For the text-containing cell, return its midpoint in (x, y) coordinate format. 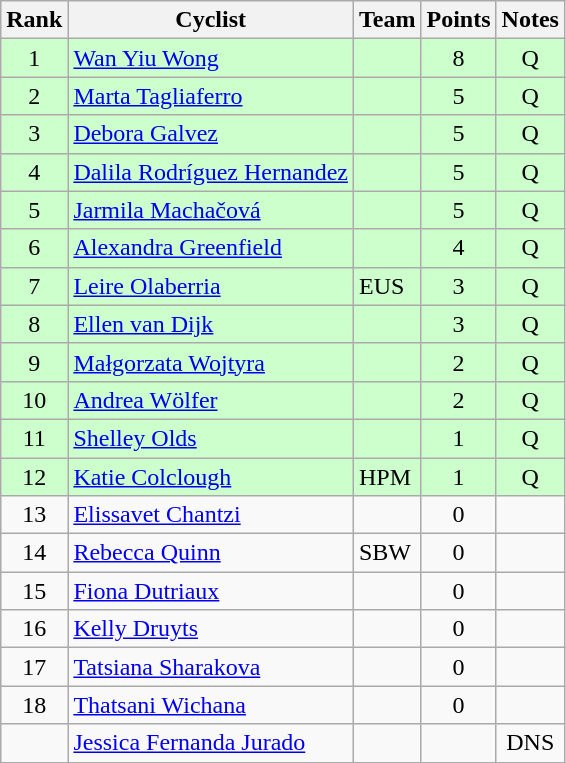
Elissavet Chantzi (211, 515)
14 (34, 553)
Notes (530, 20)
DNS (530, 743)
18 (34, 705)
Dalila Rodríguez Hernandez (211, 172)
11 (34, 438)
Kelly Druyts (211, 629)
Małgorzata Wojtyra (211, 362)
Rebecca Quinn (211, 553)
7 (34, 286)
10 (34, 400)
6 (34, 248)
Wan Yiu Wong (211, 58)
Shelley Olds (211, 438)
Alexandra Greenfield (211, 248)
Debora Galvez (211, 134)
Thatsani Wichana (211, 705)
17 (34, 667)
Rank (34, 20)
Cyclist (211, 20)
EUS (387, 286)
Team (387, 20)
15 (34, 591)
13 (34, 515)
Jarmila Machačová (211, 210)
12 (34, 477)
Katie Colclough (211, 477)
SBW (387, 553)
Fiona Dutriaux (211, 591)
9 (34, 362)
HPM (387, 477)
Tatsiana Sharakova (211, 667)
Jessica Fernanda Jurado (211, 743)
Ellen van Dijk (211, 324)
Points (458, 20)
Andrea Wölfer (211, 400)
Leire Olaberria (211, 286)
16 (34, 629)
Marta Tagliaferro (211, 96)
